Locate the cell with the specified text and output its (x, y) center coordinate. 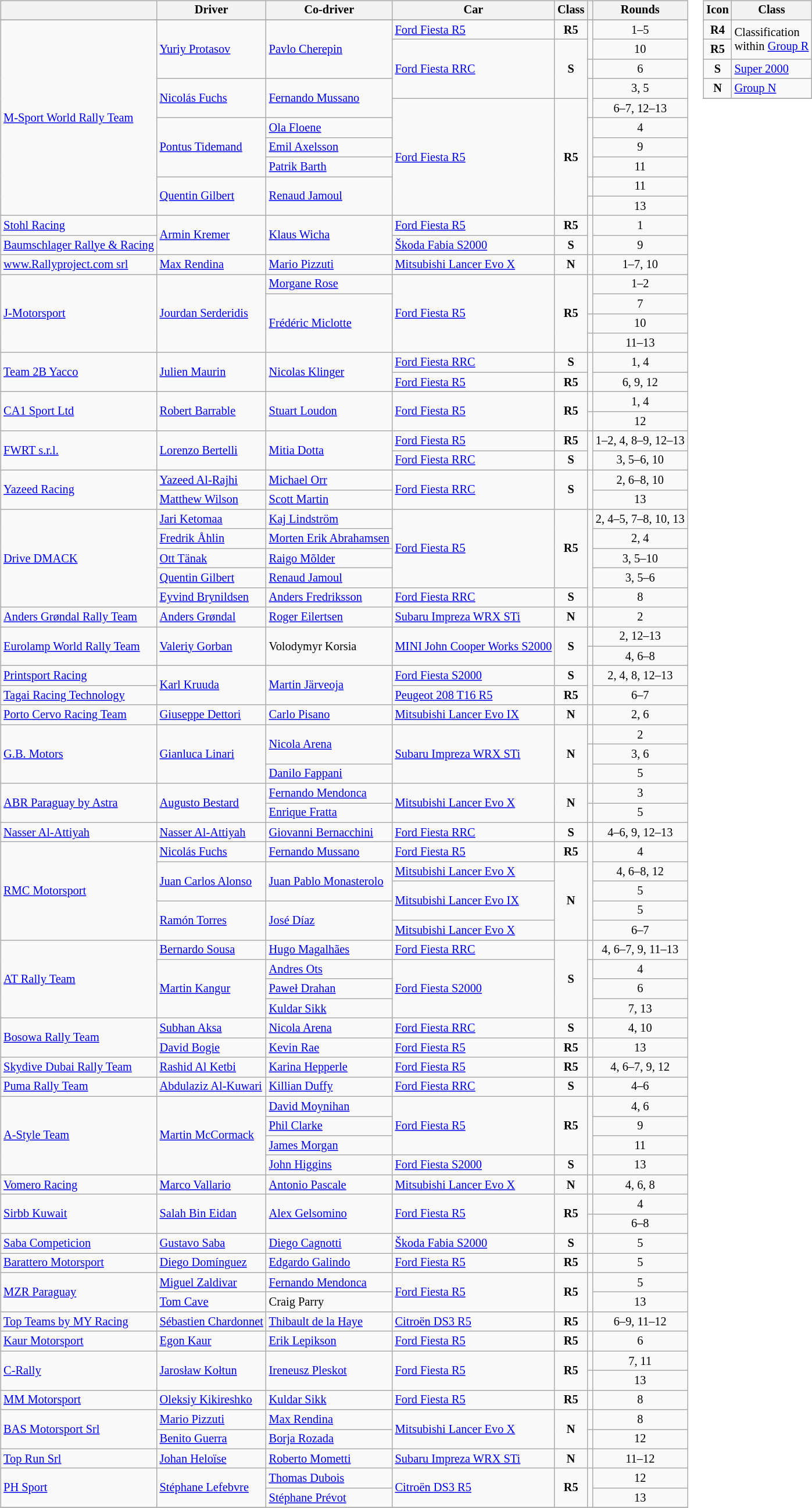
Eurolamp World Rally Team (78, 647)
FWRT s.r.l. (78, 450)
Pavlo Cherepin (329, 49)
Salah Bin Eidan (212, 1214)
Craig Parry (329, 1302)
Tom Cave (212, 1302)
Miguel Zaldivar (212, 1282)
Edgardo Galindo (329, 1263)
BAS Motorsport Srl (78, 1429)
Vomero Racing (78, 1185)
Egon Kaur (212, 1341)
G.B. Motors (78, 754)
Tagai Racing Technology (78, 696)
Team 2B Yacco (78, 372)
Oleksiy Kikireshko (212, 1400)
11–12 (641, 1459)
1–7, 10 (641, 265)
Gustavo Saba (212, 1243)
MM Motorsport (78, 1400)
Diego Cagnotti (329, 1243)
Robert Barrable (212, 412)
Rashid Al Ketbi (212, 1067)
3, 5–6 (641, 578)
Rounds (641, 10)
2, 4, 8, 12–13 (641, 676)
Roger Eilertsen (329, 617)
M-Sport World Rally Team (78, 117)
Ireneusz Pleskot (329, 1370)
Stéphane Prévot (329, 1498)
Stohl Racing (78, 226)
Lorenzo Bertelli (212, 450)
4, 10 (641, 1028)
2, 12–13 (641, 637)
Baumschlager Rallye & Racing (78, 245)
Co-driver (329, 10)
Carlo Pisano (329, 715)
11–13 (641, 343)
Nicolas Klinger (329, 372)
PH Sport (78, 1488)
Juan Carlos Alonso (212, 882)
Saba Competicion (78, 1243)
Danilo Fappani (329, 773)
C-Rally (78, 1370)
Martin Kangur (212, 989)
José Díaz (329, 920)
Kaj Lindström (329, 519)
J-Motorsport (78, 314)
Ott Tänak (212, 558)
Bernardo Sousa (212, 950)
2, 6–8, 10 (641, 480)
Printsport Racing (78, 676)
1 (641, 226)
7, 13 (641, 1008)
Gianluca Linari (212, 754)
Benito Guerra (212, 1439)
Marco Vallario (212, 1185)
6–7, 12–13 (641, 108)
Emil Axelsson (329, 147)
Julien Maurin (212, 372)
Kaur Motorsport (78, 1341)
4, 6 (641, 1106)
Yazeed Al-Rajhi (212, 480)
Anders Fredriksson (329, 597)
Killian Duffy (329, 1087)
Augusto Bestard (212, 803)
Michael Orr (329, 480)
Martin Järveoja (329, 685)
ABR Paraguay by Astra (78, 803)
Raigo Mõlder (329, 558)
Phil Clarke (329, 1126)
Ramón Torres (212, 920)
7 (641, 304)
Barattero Motorsport (78, 1263)
Group N (772, 88)
MZR Paraguay (78, 1292)
Yazeed Racing (78, 490)
Bosowa Rally Team (78, 1038)
Morgane Rose (329, 284)
MINI John Cooper Works S2000 (474, 647)
Matthew Wilson (212, 500)
2, 4 (641, 539)
1–2 (641, 284)
John Higgins (329, 1165)
Anders Grøndal (212, 617)
Top Teams by MY Racing (78, 1322)
3, 5–10 (641, 558)
Icon (717, 10)
Driver (212, 10)
Antonio Pascale (329, 1185)
6, 9, 12 (641, 382)
2, 6 (641, 715)
Johan Heloïse (212, 1459)
Andres Ots (329, 969)
Kevin Rae (329, 1047)
Roberto Mometti (329, 1459)
James Morgan (329, 1146)
6–8 (641, 1224)
7, 11 (641, 1361)
Stuart Loudon (329, 412)
Patrik Barth (329, 167)
R4 (717, 30)
Hugo Magalhães (329, 950)
Juan Pablo Monasterolo (329, 882)
Jourdan Serderidis (212, 314)
1–2, 4, 8–9, 12–13 (641, 441)
Puma Rally Team (78, 1087)
Sébastien Chardonnet (212, 1322)
CA1 Sport Ltd (78, 412)
Eyvind Brynildsen (212, 597)
www.Rallyproject.com srl (78, 265)
Thomas Dubois (329, 1478)
Subhan Aksa (212, 1028)
3 (641, 793)
Ola Floene (329, 128)
Peugeot 208 T16 R5 (474, 696)
4–6, 9, 12–13 (641, 832)
4, 6, 8 (641, 1185)
3, 5 (641, 88)
Abdulaziz Al-Kuwari (212, 1087)
4–6 (641, 1087)
4, 6–8, 12 (641, 872)
4, 6–7, 9, 12 (641, 1067)
Top Run Srl (78, 1459)
Enrique Fratta (329, 813)
Drive DMACK (78, 558)
2, 4–5, 7–8, 10, 13 (641, 519)
Karl Kruuda (212, 685)
Diego Domínguez (212, 1263)
Karina Hepperle (329, 1067)
Classificationwithin Group R (772, 40)
AT Rally Team (78, 979)
Anders Grøndal Rally Team (78, 617)
Stéphane Lefebvre (212, 1488)
Thibault de la Haye (329, 1322)
Volodymyr Korsia (329, 647)
Mitia Dotta (329, 450)
Fredrik Åhlin (212, 539)
David Bogie (212, 1047)
3, 6 (641, 754)
Borja Rozada (329, 1439)
Erik Lepikson (329, 1341)
Porto Cervo Racing Team (78, 715)
Paweł Drahan (329, 989)
A-Style Team (78, 1135)
Giuseppe Dettori (212, 715)
Jarosław Kołtun (212, 1370)
6–9, 11–12 (641, 1322)
1–5 (641, 30)
Klaus Wicha (329, 235)
David Moynihan (329, 1106)
Alex Gelsomino (329, 1214)
Morten Erik Abrahamsen (329, 539)
4, 6–8 (641, 656)
3, 5–6, 10 (641, 461)
Yuriy Protasov (212, 49)
Valeriy Gorban (212, 647)
Pontus Tidemand (212, 148)
Skydive Dubai Rally Team (78, 1067)
Super 2000 (772, 69)
Martin McCormack (212, 1135)
Jari Ketomaa (212, 519)
Armin Kremer (212, 235)
Frédéric Miclotte (329, 323)
Giovanni Bernacchini (329, 832)
4, 6–7, 9, 11–13 (641, 950)
Car (474, 10)
RMC Motorsport (78, 891)
Scott Martin (329, 500)
Sirbb Kuwait (78, 1214)
